Return the (X, Y) coordinate for the center point of the cell that contains the specified text.  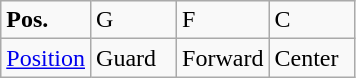
F (223, 20)
Guard (134, 58)
C (312, 20)
G (134, 20)
Pos. (46, 20)
Forward (223, 58)
Position (46, 58)
Center (312, 58)
